From the cell containing the given text, extract its center point as (x, y) coordinate. 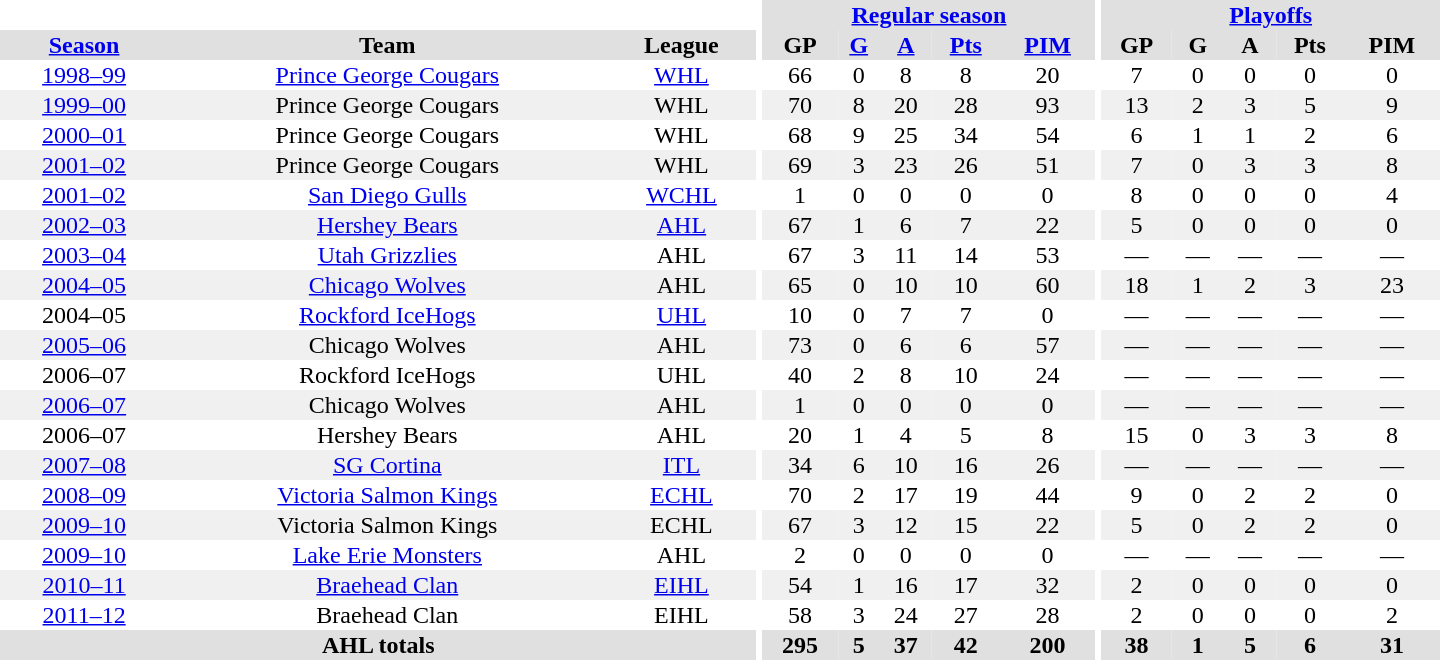
2010–11 (84, 585)
73 (800, 345)
58 (800, 615)
1999–00 (84, 105)
ITL (681, 465)
Season (84, 45)
65 (800, 285)
44 (1048, 495)
27 (966, 615)
57 (1048, 345)
37 (906, 645)
Regular season (928, 15)
18 (1136, 285)
Utah Grizzlies (387, 255)
38 (1136, 645)
12 (906, 525)
Playoffs (1270, 15)
Lake Erie Monsters (387, 555)
25 (906, 135)
AHL totals (378, 645)
11 (906, 255)
51 (1048, 165)
2005–06 (84, 345)
2011–12 (84, 615)
60 (1048, 285)
42 (966, 645)
2008–09 (84, 495)
San Diego Gulls (387, 195)
2002–03 (84, 225)
93 (1048, 105)
40 (800, 375)
53 (1048, 255)
League (681, 45)
14 (966, 255)
32 (1048, 585)
295 (800, 645)
19 (966, 495)
13 (1136, 105)
2007–08 (84, 465)
200 (1048, 645)
SG Cortina (387, 465)
WCHL (681, 195)
66 (800, 75)
68 (800, 135)
31 (1392, 645)
Team (387, 45)
69 (800, 165)
2003–04 (84, 255)
2000–01 (84, 135)
1998–99 (84, 75)
